For the text-containing cell, return its midpoint in (X, Y) coordinate format. 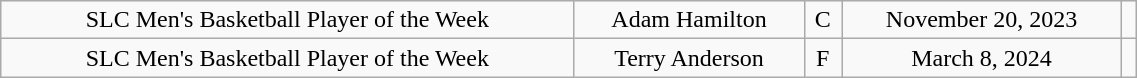
Terry Anderson (689, 58)
C (822, 20)
F (822, 58)
Adam Hamilton (689, 20)
November 20, 2023 (982, 20)
March 8, 2024 (982, 58)
